Output the (X, Y) coordinate of the center of the cell containing the given text.  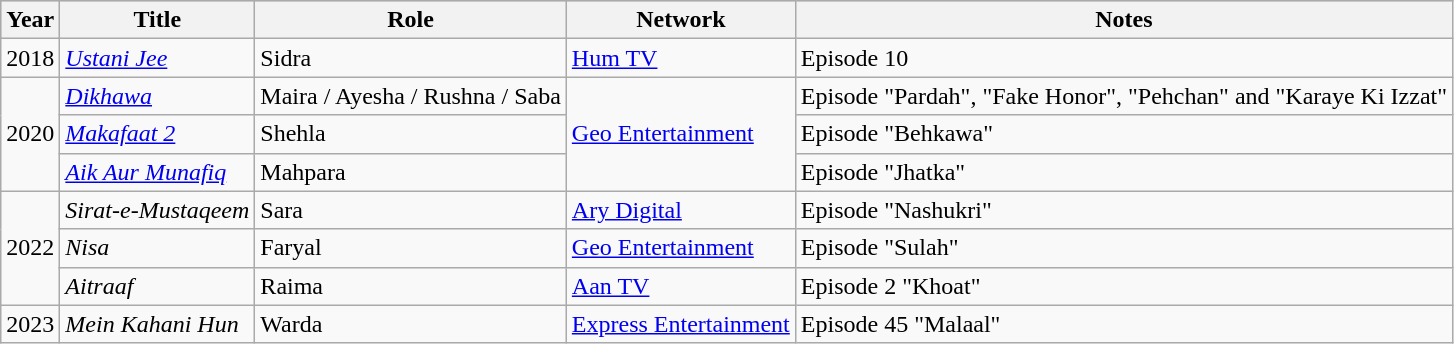
Episode 10 (1124, 58)
Maira / Ayesha / Rushna / Saba (410, 96)
Year (30, 20)
Episode "Nashukri" (1124, 210)
Shehla (410, 134)
Ustani Jee (158, 58)
Express Entertainment (680, 324)
2020 (30, 134)
Sidra (410, 58)
Role (410, 20)
2022 (30, 248)
Network (680, 20)
Nisa (158, 248)
Aitraaf (158, 286)
2023 (30, 324)
Aan TV (680, 286)
Mein Kahani Hun (158, 324)
Makafaat 2 (158, 134)
Faryal (410, 248)
Episode 45 "Malaal" (1124, 324)
Episode "Pardah", "Fake Honor", "Pehchan" and "Karaye Ki Izzat" (1124, 96)
Sirat-e-Mustaqeem (158, 210)
Episode 2 "Khoat" (1124, 286)
Mahpara (410, 172)
Episode "Jhatka" (1124, 172)
Notes (1124, 20)
Ary Digital (680, 210)
2018 (30, 58)
Hum TV (680, 58)
Episode "Behkawa" (1124, 134)
Warda (410, 324)
Dikhawa (158, 96)
Title (158, 20)
Raima (410, 286)
Sara (410, 210)
Aik Aur Munafiq (158, 172)
Episode "Sulah" (1124, 248)
